Capture the cell that displays the provided text and extract its (X, Y) central coordinate. 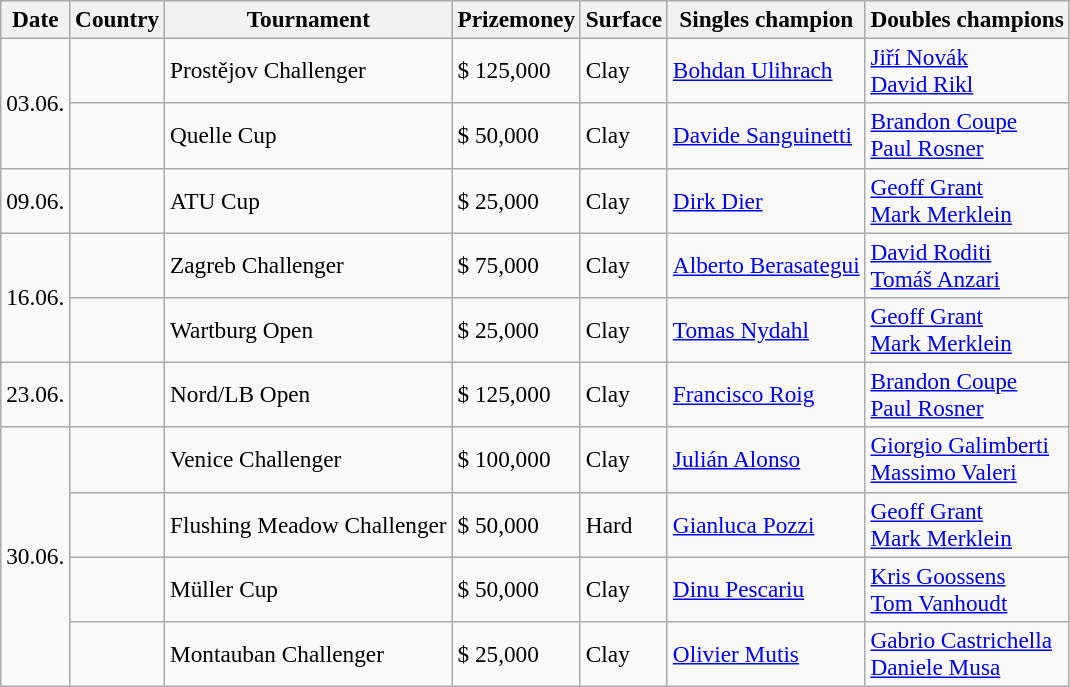
23.06. (36, 394)
Flushing Meadow Challenger (308, 524)
Jiří Novák David Rikl (967, 70)
Dinu Pescariu (766, 588)
Davide Sanguinetti (766, 136)
Wartburg Open (308, 330)
Francisco Roig (766, 394)
Zagreb Challenger (308, 264)
16.06. (36, 297)
Tournament (308, 19)
Prostějov Challenger (308, 70)
Müller Cup (308, 588)
03.06. (36, 103)
Gianluca Pozzi (766, 524)
David Roditi Tomáš Anzari (967, 264)
Nord/LB Open (308, 394)
Quelle Cup (308, 136)
Kris Goossens Tom Vanhoudt (967, 588)
Singles champion (766, 19)
Date (36, 19)
09.06. (36, 200)
Montauban Challenger (308, 654)
30.06. (36, 556)
Venice Challenger (308, 460)
ATU Cup (308, 200)
Olivier Mutis (766, 654)
Gabrio Castrichella Daniele Musa (967, 654)
Julián Alonso (766, 460)
Country (118, 19)
Dirk Dier (766, 200)
Bohdan Ulihrach (766, 70)
Doubles champions (967, 19)
Alberto Berasategui (766, 264)
Surface (624, 19)
Hard (624, 524)
Tomas Nydahl (766, 330)
Giorgio Galimberti Massimo Valeri (967, 460)
$ 75,000 (516, 264)
$ 100,000 (516, 460)
Prizemoney (516, 19)
